Locate the cell with the specified text and output its [x, y] center coordinate. 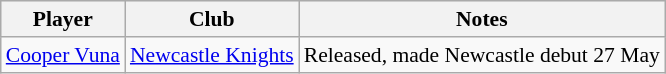
Cooper Vuna [63, 55]
Notes [482, 19]
Club [212, 19]
Player [63, 19]
Newcastle Knights [212, 55]
Released, made Newcastle debut 27 May [482, 55]
